Provide the (X, Y) coordinate of the cell's center where the given text is located.  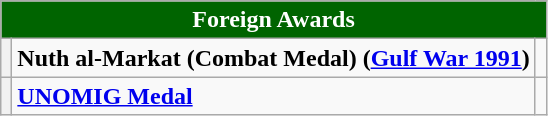
UNOMIG Medal (274, 96)
Foreign Awards (274, 20)
Nuth al-Markat (Combat Medal) (Gulf War 1991) (274, 58)
